Provide the (X, Y) coordinate of the cell's center where the given text is located.  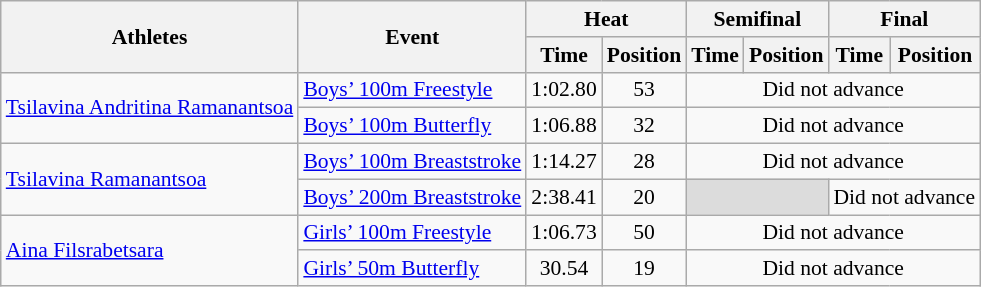
Boys’ 100m Freestyle (412, 90)
1:14.27 (564, 162)
Boys’ 100m Butterfly (412, 126)
Boys’ 100m Breaststroke (412, 162)
19 (644, 269)
Tsilavina Andritina Ramanantsoa (150, 108)
Girls’ 50m Butterfly (412, 269)
1:06.88 (564, 126)
Event (412, 36)
30.54 (564, 269)
Tsilavina Ramanantsoa (150, 180)
1:06.73 (564, 233)
Semifinal (757, 19)
28 (644, 162)
53 (644, 90)
2:38.41 (564, 197)
Boys’ 200m Breaststroke (412, 197)
Aina Filsrabetsara (150, 250)
Final (904, 19)
32 (644, 126)
1:02.80 (564, 90)
Girls’ 100m Freestyle (412, 233)
Athletes (150, 36)
50 (644, 233)
20 (644, 197)
Heat (606, 19)
